Find where the given text appears and provide that cell's center as [X, Y] coordinate. 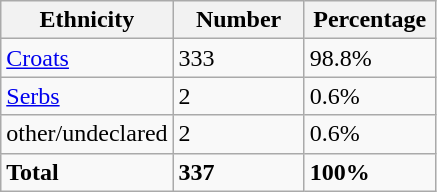
Croats [87, 58]
Number [238, 20]
100% [370, 172]
other/undeclared [87, 134]
Total [87, 172]
337 [238, 172]
Percentage [370, 20]
Serbs [87, 96]
98.8% [370, 58]
333 [238, 58]
Ethnicity [87, 20]
